Extract the [x, y] coordinate from the center of the cell holding the provided text.  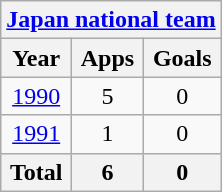
5 [108, 96]
6 [108, 172]
Japan national team [111, 20]
1 [108, 134]
1991 [36, 134]
Total [36, 172]
Year [36, 58]
1990 [36, 96]
Apps [108, 58]
Goals [182, 58]
